From the cell containing the given text, extract its center point as [x, y] coordinate. 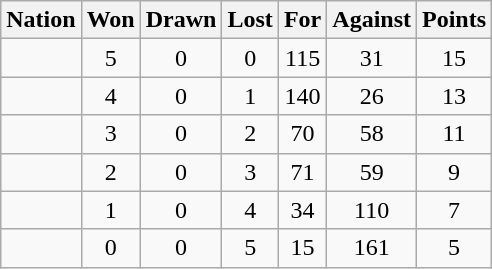
Nation [41, 20]
For [302, 20]
Against [372, 20]
140 [302, 96]
31 [372, 58]
13 [454, 96]
110 [372, 210]
7 [454, 210]
59 [372, 172]
9 [454, 172]
70 [302, 134]
58 [372, 134]
Lost [250, 20]
Drawn [181, 20]
161 [372, 248]
Won [110, 20]
Points [454, 20]
11 [454, 134]
115 [302, 58]
71 [302, 172]
34 [302, 210]
26 [372, 96]
